Return (x, y) of the center of cell containing provided text 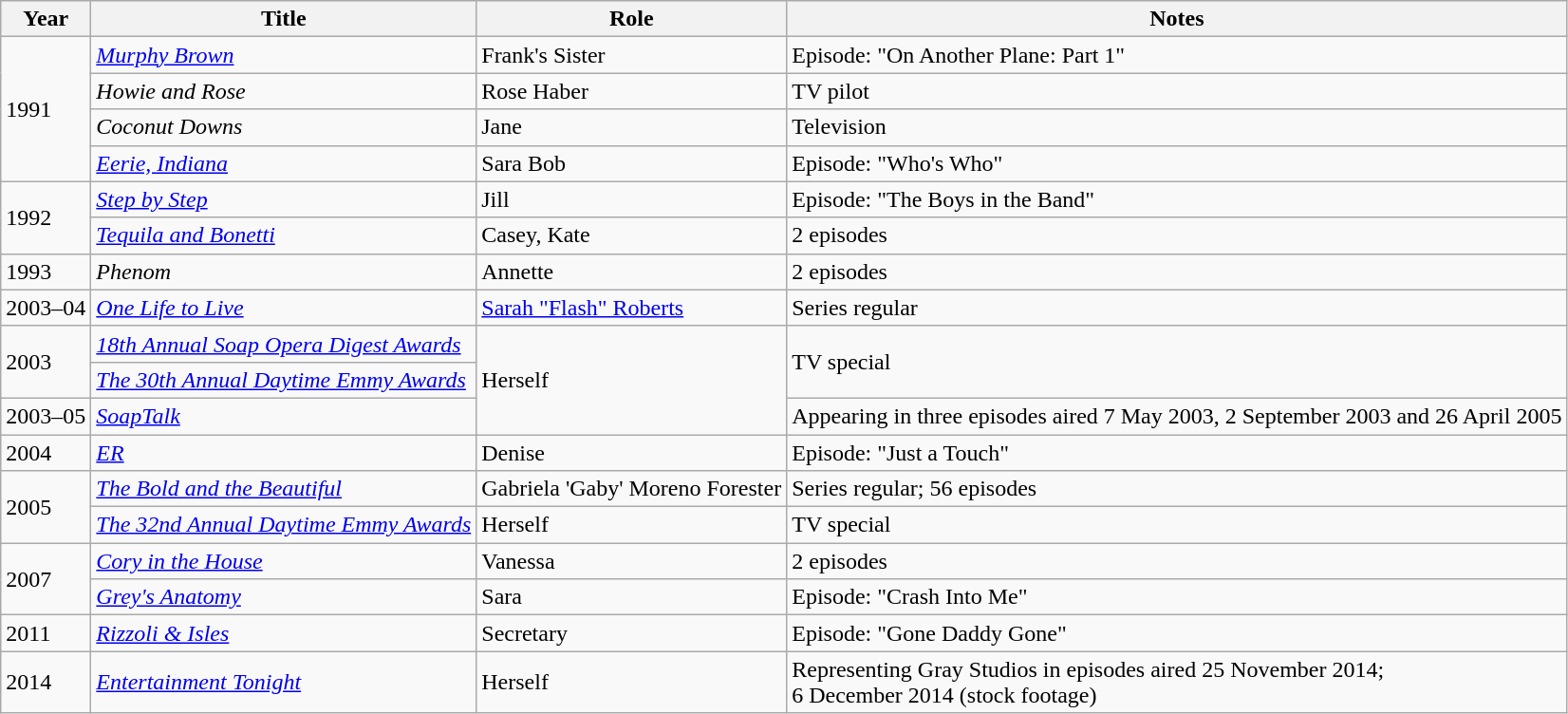
1991 (46, 109)
2011 (46, 633)
Rose Haber (632, 91)
Jane (632, 127)
Year (46, 19)
Annette (632, 272)
Episode: "Who's Who" (1177, 163)
2014 (46, 682)
Grey's Anatomy (284, 597)
The 30th Annual Daytime Emmy Awards (284, 380)
Denise (632, 453)
18th Annual Soap Opera Digest Awards (284, 344)
2005 (46, 507)
Vanessa (632, 561)
The 32nd Annual Daytime Emmy Awards (284, 525)
Representing Gray Studios in episodes aired 25 November 2014;6 December 2014 (stock footage) (1177, 682)
Appearing in three episodes aired 7 May 2003, 2 September 2003 and 26 April 2005 (1177, 416)
Sara Bob (632, 163)
Sarah "Flash" Roberts (632, 308)
Murphy Brown (284, 55)
Howie and Rose (284, 91)
2003–04 (46, 308)
Gabriela 'Gaby' Moreno Forester (632, 489)
Step by Step (284, 199)
Eerie, Indiana (284, 163)
Title (284, 19)
Sara (632, 597)
1993 (46, 272)
The Bold and the Beautiful (284, 489)
2003–05 (46, 416)
Cory in the House (284, 561)
Role (632, 19)
Television (1177, 127)
Phenom (284, 272)
1992 (46, 217)
Episode: "Gone Daddy Gone" (1177, 633)
2004 (46, 453)
Episode: "Crash Into Me" (1177, 597)
Series regular; 56 episodes (1177, 489)
Episode: "Just a Touch" (1177, 453)
Jill (632, 199)
Frank's Sister (632, 55)
Rizzoli & Isles (284, 633)
Episode: "The Boys in the Band" (1177, 199)
2003 (46, 362)
2007 (46, 579)
Tequila and Bonetti (284, 235)
SoapTalk (284, 416)
Secretary (632, 633)
Entertainment Tonight (284, 682)
Episode: "On Another Plane: Part 1" (1177, 55)
Notes (1177, 19)
ER (284, 453)
Casey, Kate (632, 235)
Coconut Downs (284, 127)
One Life to Live (284, 308)
Series regular (1177, 308)
TV pilot (1177, 91)
